Find where the given text appears and provide that cell's center as [x, y] coordinate. 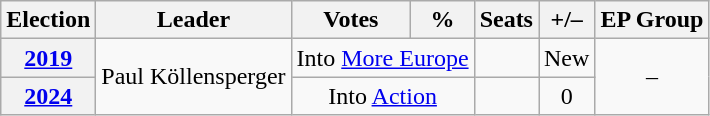
Into More Europe [382, 58]
Seats [506, 20]
Leader [194, 20]
Paul Köllensperger [194, 77]
% [442, 20]
EP Group [652, 20]
– [652, 77]
Election [48, 20]
New [566, 58]
0 [566, 96]
2024 [48, 96]
2019 [48, 58]
+/– [566, 20]
Votes [351, 20]
Into Action [382, 96]
